Provide the [X, Y] coordinate of the cell's center where the given text is located.  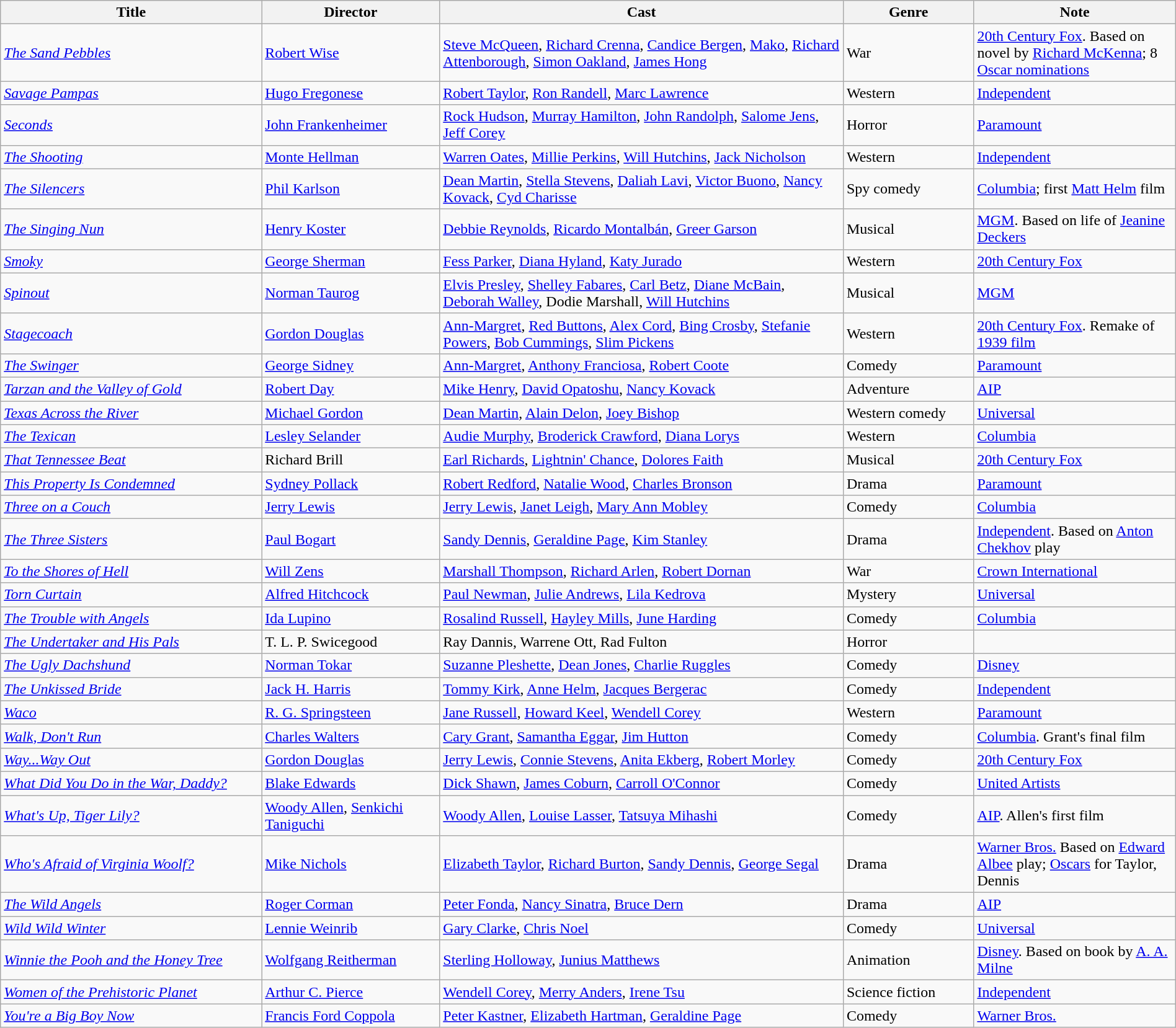
Western comedy [908, 412]
Mike Henry, David Opatoshu, Nancy Kovack [641, 389]
What Did You Do in the War, Daddy? [131, 783]
The Swinger [131, 365]
Monte Hellman [351, 157]
The Texican [131, 436]
Tommy Kirk, Anne Helm, Jacques Bergerac [641, 689]
Animation [908, 960]
Wild Wild Winter [131, 928]
Warren Oates, Millie Perkins, Will Hutchins, Jack Nicholson [641, 157]
Lennie Weinrib [351, 928]
MGM. Based on life of Jeanine Deckers [1074, 229]
Peter Kastner, Elizabeth Hartman, Geraldine Page [641, 1016]
The Trouble with Angels [131, 618]
Ann-Margret, Anthony Franciosa, Robert Coote [641, 365]
Robert Day [351, 389]
Peter Fonda, Nancy Sinatra, Bruce Dern [641, 905]
Audie Murphy, Broderick Crawford, Diana Lorys [641, 436]
Warner Bros. Based on Edward Albee play; Oscars for Taylor, Dennis [1074, 864]
Dick Shawn, James Coburn, Carroll O'Connor [641, 783]
Hugo Fregonese [351, 93]
Jack H. Harris [351, 689]
Disney. Based on book by A. A. Milne [1074, 960]
Winnie the Pooh and the Honey Tree [131, 960]
George Sherman [351, 261]
Walk, Don't Run [131, 736]
Disney [1074, 665]
Columbia. Grant's final film [1074, 736]
Ann-Margret, Red Buttons, Alex Cord, Bing Crosby, Stefanie Powers, Bob Cummings, Slim Pickens [641, 334]
20th Century Fox. Based on novel by Richard McKenna; 8 Oscar nominations [1074, 53]
Francis Ford Coppola [351, 1016]
Warner Bros. [1074, 1016]
Woody Allen, Senkichi Taniguchi [351, 815]
Women of the Prehistoric Planet [131, 992]
John Frankenheimer [351, 125]
Torn Curtain [131, 595]
Paul Bogart [351, 539]
Marshall Thompson, Richard Arlen, Robert Dornan [641, 571]
The Shooting [131, 157]
Wolfgang Reitherman [351, 960]
The Three Sisters [131, 539]
Stagecoach [131, 334]
Dean Martin, Alain Delon, Joey Bishop [641, 412]
Genre [908, 12]
Michael Gordon [351, 412]
Charles Walters [351, 736]
Mike Nichols [351, 864]
Mystery [908, 595]
Elizabeth Taylor, Richard Burton, Sandy Dennis, George Segal [641, 864]
Seconds [131, 125]
20th Century Fox. Remake of 1939 film [1074, 334]
Jerry Lewis, Janet Leigh, Mary Ann Mobley [641, 507]
Robert Redford, Natalie Wood, Charles Bronson [641, 484]
Robert Wise [351, 53]
The Wild Angels [131, 905]
Paul Newman, Julie Andrews, Lila Kedrova [641, 595]
Henry Koster [351, 229]
Gary Clarke, Chris Noel [641, 928]
Sydney Pollack [351, 484]
Crown International [1074, 571]
Spinout [131, 293]
Rock Hudson, Murray Hamilton, John Randolph, Salome Jens, Jeff Corey [641, 125]
George Sidney [351, 365]
Will Zens [351, 571]
Texas Across the River [131, 412]
Cary Grant, Samantha Eggar, Jim Hutton [641, 736]
T. L. P. Swicegood [351, 642]
Director [351, 12]
Cast [641, 12]
Who's Afraid of Virginia Woolf? [131, 864]
Savage Pampas [131, 93]
R. G. Springsteen [351, 712]
Norman Tokar [351, 665]
Lesley Selander [351, 436]
Suzanne Pleshette, Dean Jones, Charlie Ruggles [641, 665]
Columbia; first Matt Helm film [1074, 188]
To the Shores of Hell [131, 571]
AIP. Allen's first film [1074, 815]
Jerry Lewis, Connie Stevens, Anita Ekberg, Robert Morley [641, 760]
Way...Way Out [131, 760]
Ray Dannis, Warrene Ott, Rad Fulton [641, 642]
Alfred Hitchcock [351, 595]
What's Up, Tiger Lily? [131, 815]
Science fiction [908, 992]
The Singing Nun [131, 229]
The Silencers [131, 188]
Spy comedy [908, 188]
Robert Taylor, Ron Randell, Marc Lawrence [641, 93]
Arthur C. Pierce [351, 992]
Phil Karlson [351, 188]
Adventure [908, 389]
Three on a Couch [131, 507]
Tarzan and the Valley of Gold [131, 389]
The Unkissed Bride [131, 689]
Roger Corman [351, 905]
Waco [131, 712]
Woody Allen, Louise Lasser, Tatsuya Mihashi [641, 815]
Norman Taurog [351, 293]
Note [1074, 12]
MGM [1074, 293]
Jane Russell, Howard Keel, Wendell Corey [641, 712]
Smoky [131, 261]
United Artists [1074, 783]
Dean Martin, Stella Stevens, Daliah Lavi, Victor Buono, Nancy Kovack, Cyd Charisse [641, 188]
The Undertaker and His Pals [131, 642]
Sandy Dennis, Geraldine Page, Kim Stanley [641, 539]
Fess Parker, Diana Hyland, Katy Jurado [641, 261]
Richard Brill [351, 460]
Rosalind Russell, Hayley Mills, June Harding [641, 618]
Elvis Presley, Shelley Fabares, Carl Betz, Diane McBain, Deborah Walley, Dodie Marshall, Will Hutchins [641, 293]
Independent. Based on Anton Chekhov play [1074, 539]
Sterling Holloway, Junius Matthews [641, 960]
Blake Edwards [351, 783]
This Property Is Condemned [131, 484]
Ida Lupino [351, 618]
Title [131, 12]
Earl Richards, Lightnin' Chance, Dolores Faith [641, 460]
That Tennessee Beat [131, 460]
The Sand Pebbles [131, 53]
You're a Big Boy Now [131, 1016]
Debbie Reynolds, Ricardo Montalbán, Greer Garson [641, 229]
Wendell Corey, Merry Anders, Irene Tsu [641, 992]
The Ugly Dachshund [131, 665]
Jerry Lewis [351, 507]
Steve McQueen, Richard Crenna, Candice Bergen, Mako, Richard Attenborough, Simon Oakland, James Hong [641, 53]
